For the text-containing cell, return its midpoint in (X, Y) coordinate format. 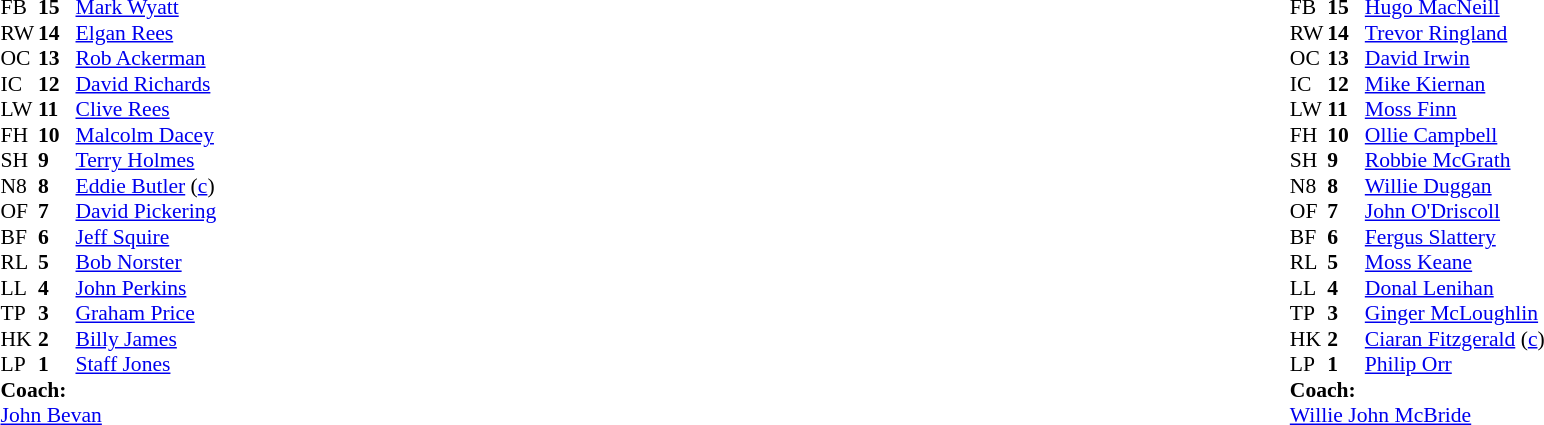
Billy James (146, 339)
Graham Price (146, 313)
David Richards (146, 84)
Clive Rees (146, 109)
Jeff Squire (146, 237)
Staff Jones (146, 365)
Malcolm Dacey (146, 135)
Coach: (108, 390)
David Pickering (146, 211)
John Perkins (146, 288)
Elgan Rees (146, 33)
Eddie Butler (c) (146, 186)
Rob Ackerman (146, 59)
Bob Norster (146, 263)
Terry Holmes (146, 161)
